Detect which cell encompasses the target text, then output its (X, Y) center coordinate. 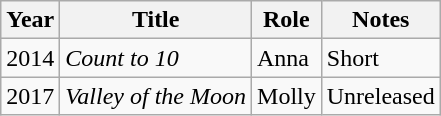
Notes (380, 20)
Valley of the Moon (156, 96)
Anna (287, 58)
2017 (30, 96)
2014 (30, 58)
Title (156, 20)
Year (30, 20)
Count to 10 (156, 58)
Molly (287, 96)
Short (380, 58)
Role (287, 20)
Unreleased (380, 96)
